For the text-containing cell, return its midpoint in (X, Y) coordinate format. 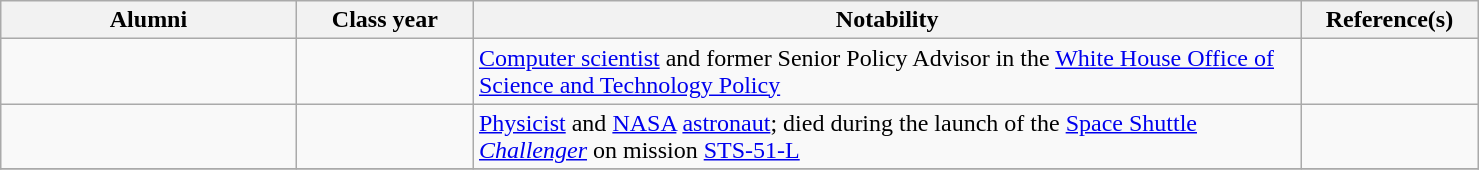
Computer scientist and former Senior Policy Advisor in the White House Office of Science and Technology Policy (886, 72)
Physicist and NASA astronaut; died during the launch of the Space Shuttle Challenger on mission STS-51-L (886, 136)
Alumni (148, 20)
Notability (886, 20)
Reference(s) (1390, 20)
Class year (384, 20)
